Identify which cell holds the provided text, then report its [X, Y] central coordinate. 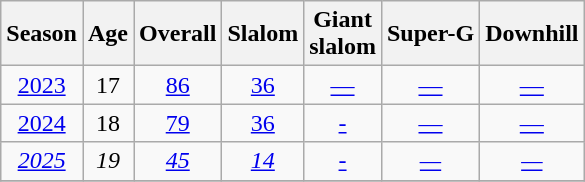
86 [178, 85]
79 [178, 123]
Super-G [430, 34]
2025 [42, 161]
Season [42, 34]
2024 [42, 123]
Slalom [263, 34]
19 [108, 161]
Overall [178, 34]
14 [263, 161]
2023 [42, 85]
Giantslalom [343, 34]
18 [108, 123]
17 [108, 85]
Downhill [532, 34]
Age [108, 34]
45 [178, 161]
